Return the (X, Y) coordinate for the center point of the cell that contains the specified text.  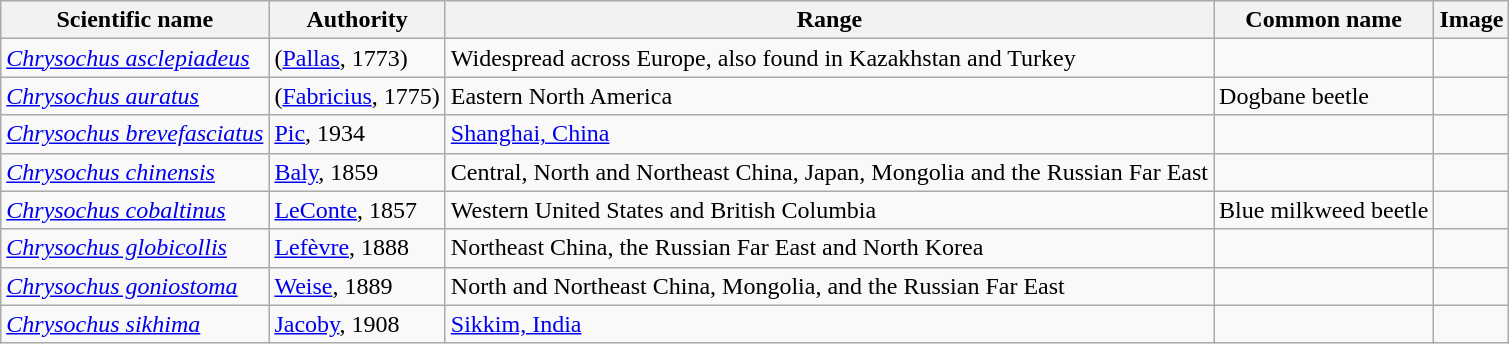
Chrysochus chinensis (135, 172)
Western United States and British Columbia (829, 210)
Baly, 1859 (357, 172)
Scientific name (135, 20)
Northeast China, the Russian Far East and North Korea (829, 248)
Dogbane beetle (1324, 96)
Central, North and Northeast China, Japan, Mongolia and the Russian Far East (829, 172)
Pic, 1934 (357, 134)
Chrysochus sikhima (135, 324)
North and Northeast China, Mongolia, and the Russian Far East (829, 286)
LeConte, 1857 (357, 210)
Image (1472, 20)
Chrysochus cobaltinus (135, 210)
Weise, 1889 (357, 286)
Shanghai, China (829, 134)
Authority (357, 20)
Range (829, 20)
(Fabricius, 1775) (357, 96)
Chrysochus auratus (135, 96)
Jacoby, 1908 (357, 324)
Lefèvre, 1888 (357, 248)
Common name (1324, 20)
Chrysochus goniostoma (135, 286)
Sikkim, India (829, 324)
Chrysochus globicollis (135, 248)
Chrysochus brevefasciatus (135, 134)
Widespread across Europe, also found in Kazakhstan and Turkey (829, 58)
(Pallas, 1773) (357, 58)
Eastern North America (829, 96)
Blue milkweed beetle (1324, 210)
Chrysochus asclepiadeus (135, 58)
